Pinpoint the cell where the given text exists, returning its (X, Y) midpoint coordinate. 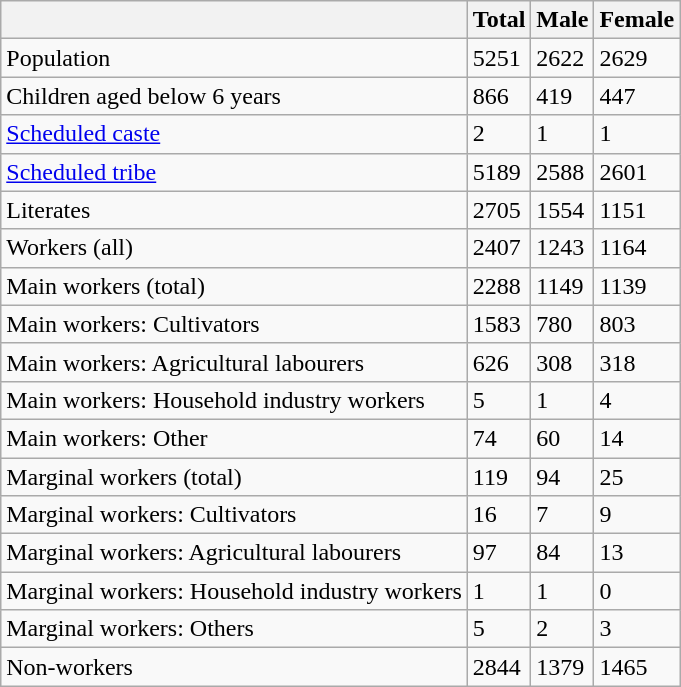
2705 (499, 210)
0 (637, 591)
1379 (562, 667)
4 (637, 400)
2629 (637, 58)
5189 (499, 172)
7 (562, 515)
60 (562, 438)
Literates (234, 210)
Scheduled tribe (234, 172)
1164 (637, 248)
Workers (all) (234, 248)
84 (562, 553)
318 (637, 362)
9 (637, 515)
1151 (637, 210)
Population (234, 58)
780 (562, 324)
Marginal workers: Cultivators (234, 515)
2288 (499, 286)
2407 (499, 248)
Marginal workers (total) (234, 477)
Marginal workers: Others (234, 629)
2844 (499, 667)
Main workers: Other (234, 438)
25 (637, 477)
Scheduled caste (234, 134)
Main workers: Cultivators (234, 324)
16 (499, 515)
803 (637, 324)
2601 (637, 172)
419 (562, 96)
Male (562, 20)
1465 (637, 667)
Marginal workers: Agricultural labourers (234, 553)
Main workers: Agricultural labourers (234, 362)
3 (637, 629)
2622 (562, 58)
119 (499, 477)
1583 (499, 324)
94 (562, 477)
14 (637, 438)
Female (637, 20)
5251 (499, 58)
308 (562, 362)
13 (637, 553)
Marginal workers: Household industry workers (234, 591)
Total (499, 20)
Main workers (total) (234, 286)
74 (499, 438)
97 (499, 553)
1243 (562, 248)
626 (499, 362)
Non-workers (234, 667)
447 (637, 96)
866 (499, 96)
1554 (562, 210)
1149 (562, 286)
2588 (562, 172)
1139 (637, 286)
Main workers: Household industry workers (234, 400)
Children aged below 6 years (234, 96)
